Identify which cell holds the provided text, then report its (X, Y) central coordinate. 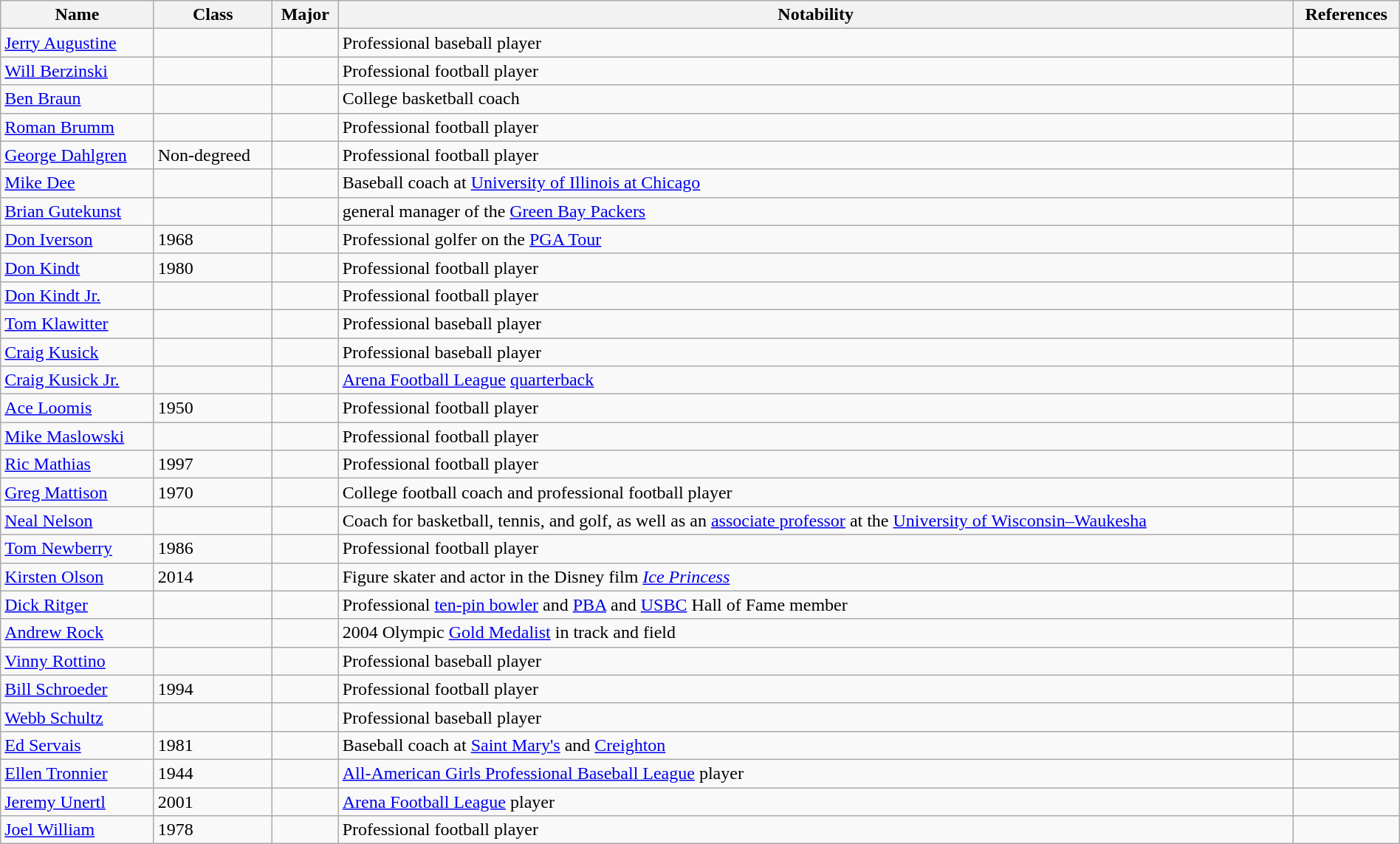
George Dahlgren (77, 155)
Professional golfer on the PGA Tour (815, 239)
Ace Loomis (77, 408)
Ellen Tronnier (77, 773)
Ric Mathias (77, 464)
Don Kindt (77, 267)
Arena Football League quarterback (815, 380)
Kirsten Olson (77, 577)
Roman Brumm (77, 127)
Baseball coach at University of Illinois at Chicago (815, 183)
Neal Nelson (77, 521)
Non-degreed (213, 155)
Dick Ritger (77, 605)
Class (213, 15)
1968 (213, 239)
Tom Klawitter (77, 323)
College football coach and professional football player (815, 493)
Andrew Rock (77, 633)
Don Kindt Jr. (77, 295)
Notability (815, 15)
Arena Football League player (815, 801)
Mike Dee (77, 183)
Ed Servais (77, 745)
College basketball coach (815, 99)
References (1346, 15)
Professional ten-pin bowler and PBA and USBC Hall of Fame member (815, 605)
2014 (213, 577)
Figure skater and actor in the Disney film Ice Princess (815, 577)
general manager of the Green Bay Packers (815, 211)
All-American Girls Professional Baseball League player (815, 773)
1994 (213, 689)
Craig Kusick Jr. (77, 380)
1944 (213, 773)
Greg Mattison (77, 493)
Ben Braun (77, 99)
Coach for basketball, tennis, and golf, as well as an associate professor at the University of Wisconsin–Waukesha (815, 521)
Webb Schultz (77, 717)
Vinny Rottino (77, 661)
Bill Schroeder (77, 689)
Baseball coach at Saint Mary's and Creighton (815, 745)
1980 (213, 267)
Jerry Augustine (77, 43)
Name (77, 15)
1997 (213, 464)
1981 (213, 745)
Major (305, 15)
Will Berzinski (77, 71)
Tom Newberry (77, 549)
Craig Kusick (77, 352)
Mike Maslowski (77, 436)
1978 (213, 830)
2004 Olympic Gold Medalist in track and field (815, 633)
Don Iverson (77, 239)
2001 (213, 801)
Jeremy Unertl (77, 801)
1986 (213, 549)
Brian Gutekunst (77, 211)
Joel William (77, 830)
1950 (213, 408)
1970 (213, 493)
